Identify which cell holds the provided text, then report its (X, Y) central coordinate. 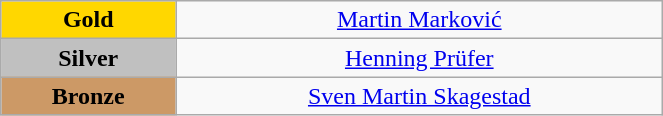
Bronze (88, 96)
Silver (88, 58)
Henning Prüfer (420, 58)
Sven Martin Skagestad (420, 96)
Gold (88, 20)
Martin Marković (420, 20)
